Search for the cell housing the specified text and yield its [x, y] center coordinate. 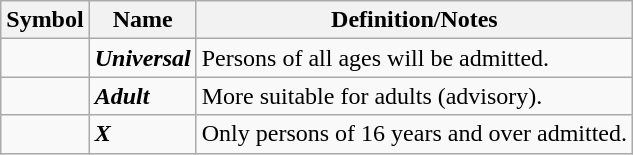
Persons of all ages will be admitted. [414, 58]
X [142, 134]
Only persons of 16 years and over admitted. [414, 134]
Symbol [45, 20]
Definition/Notes [414, 20]
Adult [142, 96]
Name [142, 20]
Universal [142, 58]
More suitable for adults (advisory). [414, 96]
